Detect which cell encompasses the target text, then output its (X, Y) center coordinate. 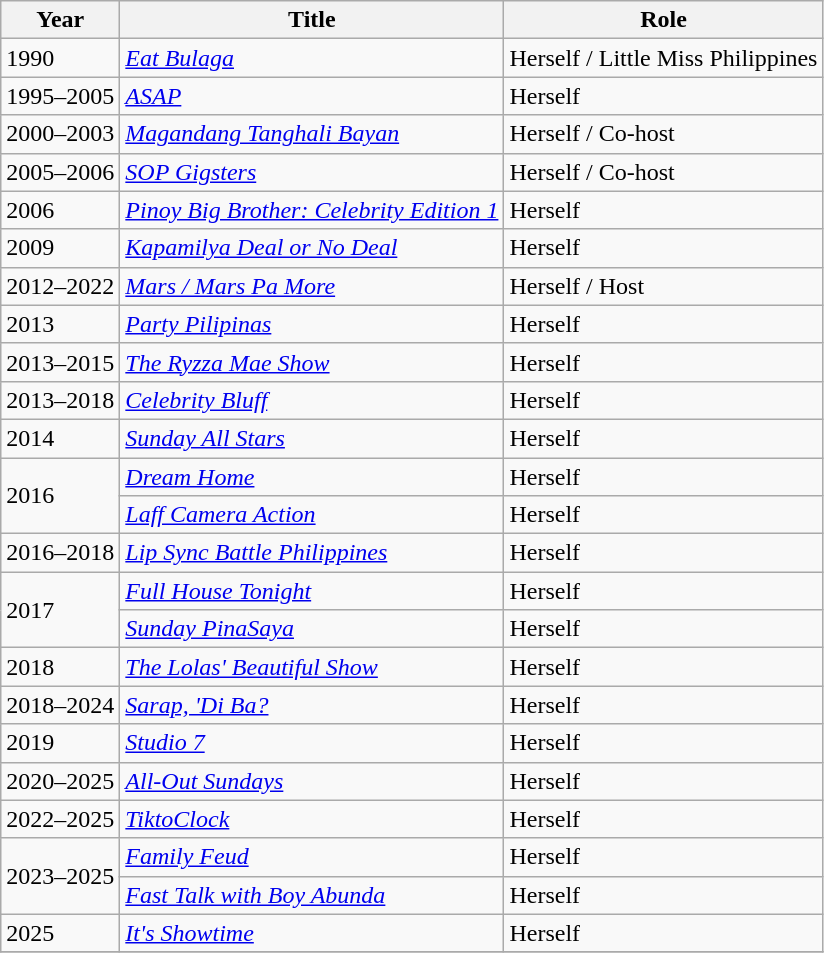
Lip Sync Battle Philippines (312, 553)
It's Showtime (312, 933)
2022–2025 (60, 819)
Celebrity Bluff (312, 400)
Herself / Little Miss Philippines (664, 58)
2012–2022 (60, 286)
2014 (60, 438)
1995–2005 (60, 96)
Kapamilya Deal or No Deal (312, 248)
1990 (60, 58)
2016–2018 (60, 553)
2019 (60, 743)
All-Out Sundays (312, 781)
Eat Bulaga (312, 58)
Fast Talk with Boy Abunda (312, 895)
Year (60, 20)
2018 (60, 667)
2013–2018 (60, 400)
2017 (60, 610)
2025 (60, 933)
ASAP (312, 96)
2013 (60, 324)
Mars / Mars Pa More (312, 286)
The Ryzza Mae Show (312, 362)
Sunday PinaSaya (312, 629)
2006 (60, 210)
2009 (60, 248)
Dream Home (312, 477)
Title (312, 20)
The Lolas' Beautiful Show (312, 667)
2013–2015 (60, 362)
2023–2025 (60, 876)
Herself / Host (664, 286)
Role (664, 20)
Sunday All Stars (312, 438)
Studio 7 (312, 743)
Pinoy Big Brother: Celebrity Edition 1 (312, 210)
2016 (60, 496)
Family Feud (312, 857)
TiktoClock (312, 819)
Sarap, 'Di Ba? (312, 705)
2018–2024 (60, 705)
2020–2025 (60, 781)
Party Pilipinas (312, 324)
2005–2006 (60, 172)
Laff Camera Action (312, 515)
SOP Gigsters (312, 172)
Full House Tonight (312, 591)
Magandang Tanghali Bayan (312, 134)
2000–2003 (60, 134)
